Locate the cell with the specified text and output its [x, y] center coordinate. 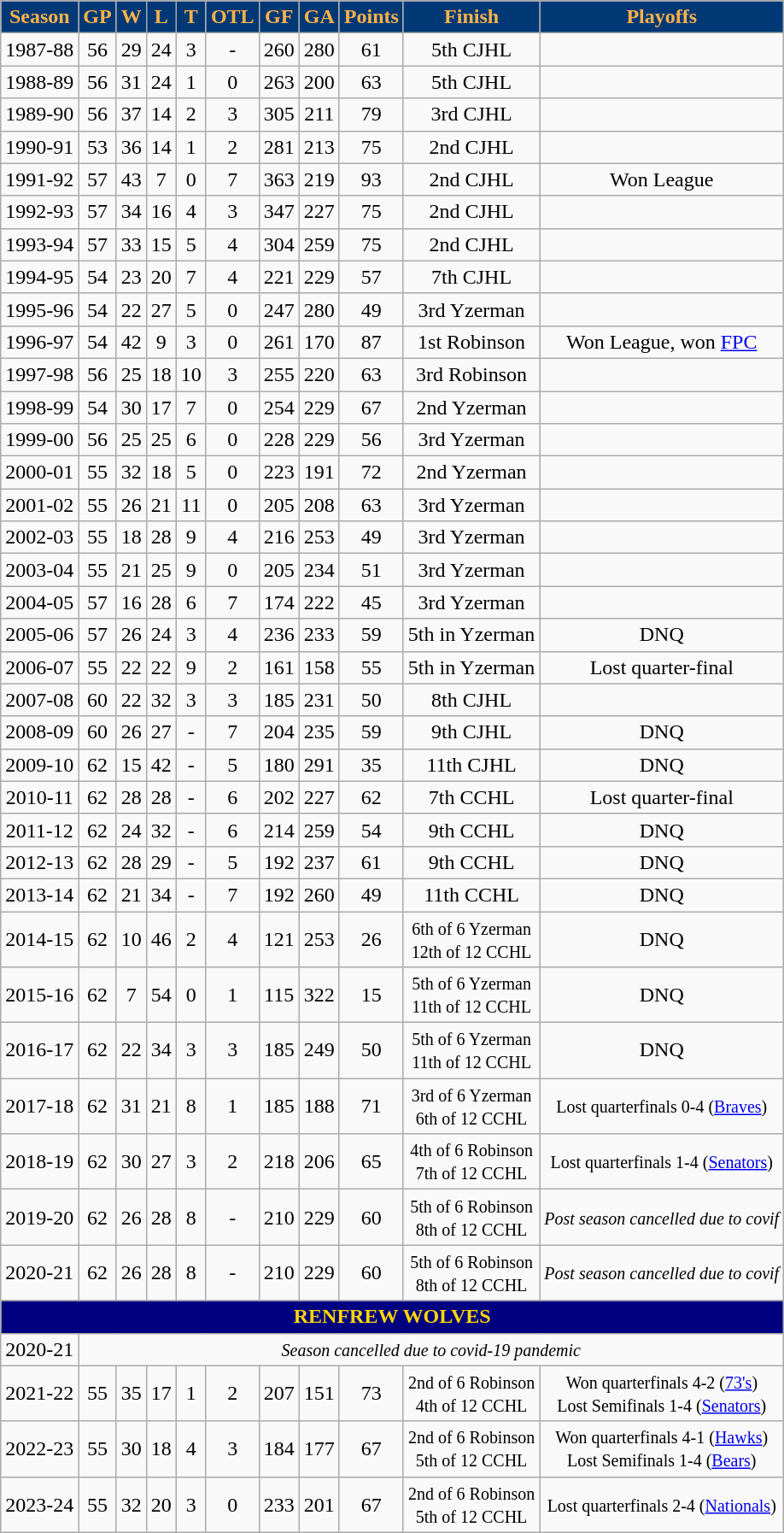
188 [319, 1106]
Won quarterfinals 4-2 (73's)Lost Semifinals 1-4 (Senators) [662, 1393]
1992-93 [39, 212]
79 [371, 115]
L [161, 17]
2014-15 [39, 938]
51 [371, 570]
2005-06 [39, 635]
1988-89 [39, 82]
Won League [662, 179]
247 [278, 309]
347 [278, 212]
GA [319, 17]
11 [191, 505]
254 [278, 408]
3rd CJHL [471, 115]
218 [278, 1162]
36 [132, 147]
45 [371, 602]
261 [278, 342]
206 [319, 1162]
2013-14 [39, 895]
1st Robinson [471, 342]
46 [161, 938]
2009-10 [39, 765]
1998-99 [39, 408]
2004-05 [39, 602]
Season [39, 17]
207 [278, 1393]
2017-18 [39, 1106]
Finish [471, 17]
2019-20 [39, 1217]
158 [319, 667]
174 [278, 602]
GF [278, 17]
211 [319, 115]
1997-98 [39, 374]
2022-23 [39, 1449]
115 [278, 995]
2011-12 [39, 830]
W [132, 17]
8th CJHL [471, 700]
2010-11 [39, 797]
3rd Robinson [471, 374]
220 [319, 374]
1995-96 [39, 309]
231 [319, 700]
2nd of 6 Robinson4th of 12 CCHL [471, 1393]
170 [319, 342]
200 [319, 82]
322 [319, 995]
1989-90 [39, 115]
11th CJHL [471, 765]
234 [319, 570]
1999-00 [39, 440]
222 [319, 602]
213 [319, 147]
43 [132, 179]
1990-91 [39, 147]
305 [278, 115]
263 [278, 82]
208 [319, 505]
1991-92 [39, 179]
1993-94 [39, 244]
228 [278, 440]
Lost quarterfinals 0-4 (Braves) [662, 1106]
2023-24 [39, 1504]
2001-02 [39, 505]
53 [97, 147]
2015-16 [39, 995]
223 [278, 473]
235 [319, 732]
4th of 6 Robinson7th of 12 CCHL [471, 1162]
2008-09 [39, 732]
281 [278, 147]
201 [319, 1504]
Won quarterfinals 4-1 (Hawks)Lost Semifinals 1-4 (Bears) [662, 1449]
72 [371, 473]
T [191, 17]
Won League, won FPC [662, 342]
304 [278, 244]
2016-17 [39, 1051]
23 [132, 277]
221 [278, 277]
RENFREW WOLVES [393, 1317]
2012-13 [39, 862]
37 [132, 115]
1994-95 [39, 277]
161 [278, 667]
216 [278, 537]
291 [319, 765]
184 [278, 1449]
249 [319, 1051]
191 [319, 473]
6th of 6 Yzerman12th of 12 CCHL [471, 938]
255 [278, 374]
2002-03 [39, 537]
219 [319, 179]
11th CCHL [471, 895]
2021-22 [39, 1393]
3rd of 6 Yzerman6th of 12 CCHL [471, 1106]
202 [278, 797]
2006-07 [39, 667]
1987-88 [39, 50]
177 [319, 1449]
180 [278, 765]
65 [371, 1162]
2000-01 [39, 473]
237 [319, 862]
73 [371, 1393]
Lost quarterfinals 1-4 (Senators) [662, 1162]
93 [371, 179]
GP [97, 17]
214 [278, 830]
87 [371, 342]
1996-97 [39, 342]
Playoffs [662, 17]
Lost quarterfinals 2-4 (Nationals) [662, 1504]
363 [278, 179]
33 [132, 244]
2007-08 [39, 700]
7th CJHL [471, 277]
121 [278, 938]
Points [371, 17]
2018-19 [39, 1162]
151 [319, 1393]
236 [278, 635]
2003-04 [39, 570]
7th CCHL [471, 797]
OTL [232, 17]
Season cancelled due to covid-19 pandemic [431, 1349]
204 [278, 732]
71 [371, 1106]
9th CJHL [471, 732]
